For the text-containing cell, return its midpoint in (X, Y) coordinate format. 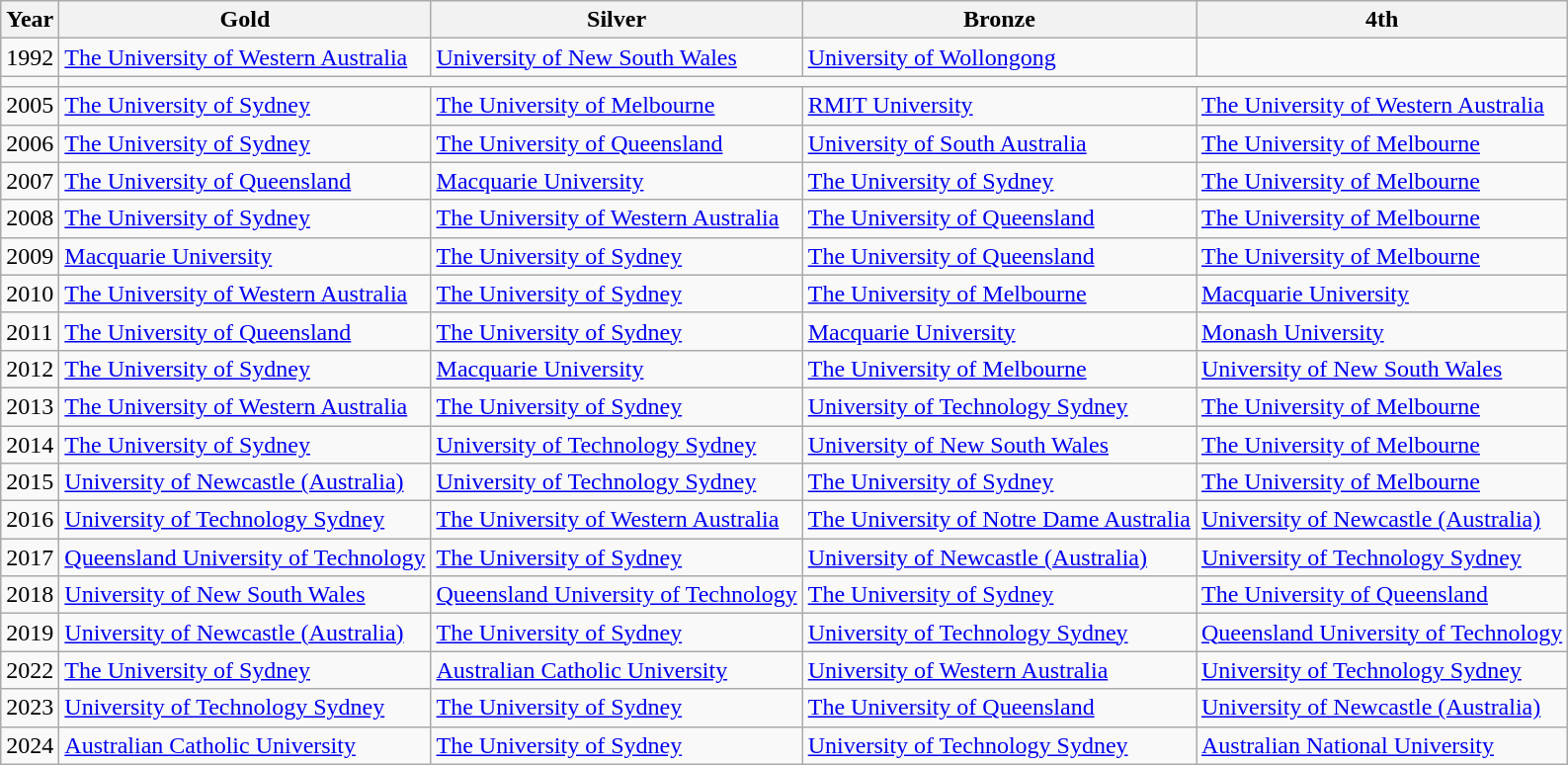
2013 (30, 406)
2014 (30, 444)
RMIT University (999, 106)
1992 (30, 57)
2019 (30, 633)
2017 (30, 557)
2011 (30, 331)
2022 (30, 670)
2007 (30, 181)
The University of Notre Dame Australia (999, 520)
2016 (30, 520)
2008 (30, 218)
2018 (30, 595)
Year (30, 20)
Gold (245, 20)
2012 (30, 369)
University of Western Australia (999, 670)
2015 (30, 482)
Monash University (1381, 331)
4th (1381, 20)
2009 (30, 256)
2005 (30, 106)
University of Wollongong (999, 57)
2006 (30, 143)
Silver (617, 20)
2024 (30, 745)
Bronze (999, 20)
2010 (30, 294)
2023 (30, 708)
Australian National University (1381, 745)
University of South Australia (999, 143)
